Extract the [X, Y] coordinate from the center of the cell holding the provided text.  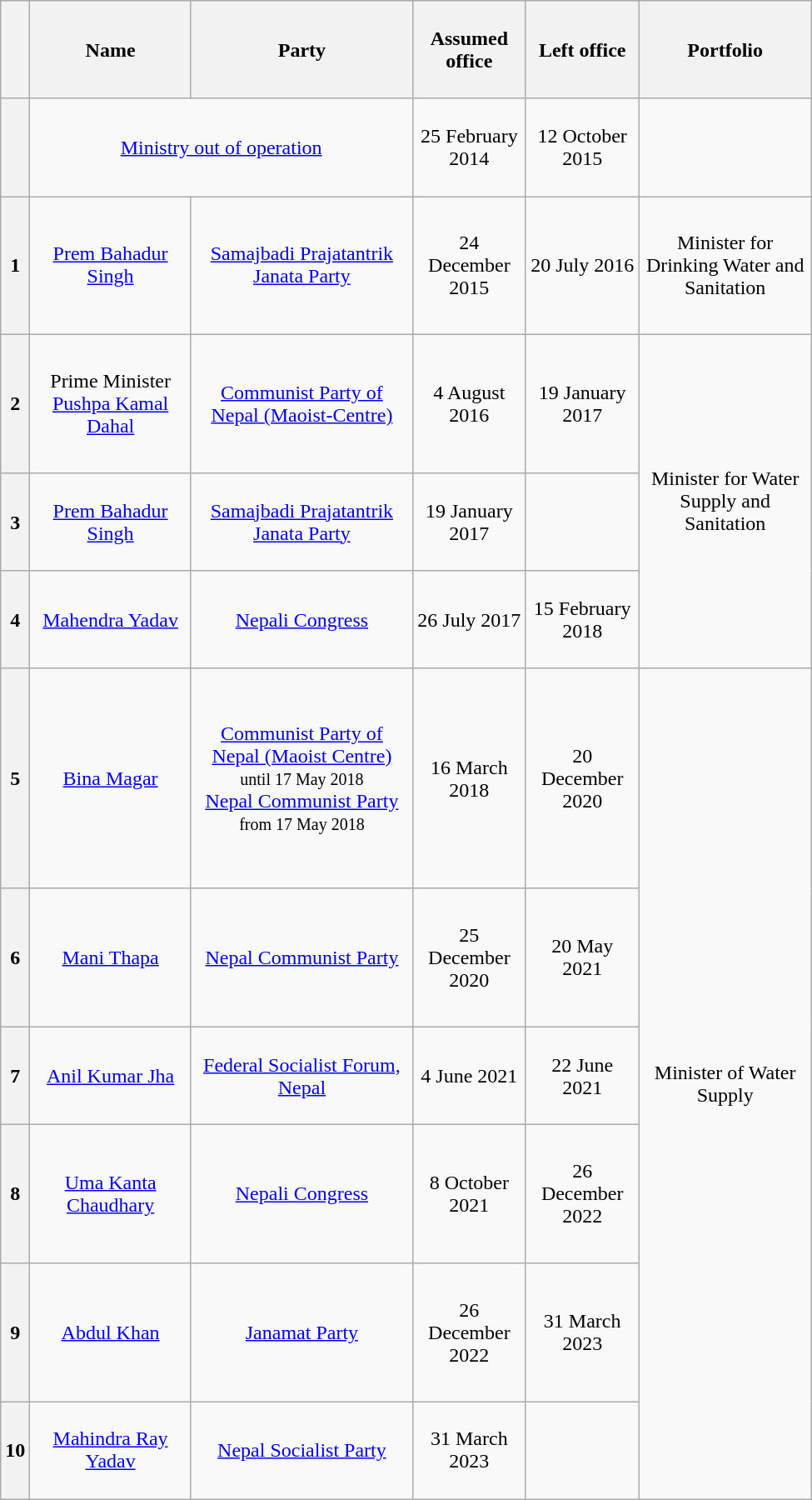
Anil Kumar Jha [111, 1075]
4 June 2021 [469, 1075]
22 June 2021 [582, 1075]
20 May 2021 [582, 957]
Nepal Socialist Party [301, 1451]
3 [15, 522]
Bina Magar [111, 778]
Left office [582, 50]
7 [15, 1075]
Mahindra Ray Yadav [111, 1451]
Uma Kanta Chaudhary [111, 1193]
Prime Minister Pushpa Kamal Dahal [111, 404]
4 August 2016 [469, 404]
Nepal Communist Party [301, 957]
20 December 2020 [582, 778]
8 October 2021 [469, 1193]
Federal Socialist Forum, Nepal [301, 1075]
Mahendra Yadav [111, 620]
Minister for Drinking Water and Sanitation [725, 266]
25 February 2014 [469, 147]
5 [15, 778]
Party [301, 50]
1 [15, 266]
Communist Party of Nepal (Maoist-Centre) [301, 404]
Name [111, 50]
24 December 2015 [469, 266]
25 December 2020 [469, 957]
Portfolio [725, 50]
Minister for Water Supply and Sanitation [725, 502]
20 July 2016 [582, 266]
Abdul Khan [111, 1332]
10 [15, 1451]
Assumed office [469, 50]
Janamat Party [301, 1332]
6 [15, 957]
2 [15, 404]
Communist Party of Nepal (Maoist Centre) until 17 May 2018 Nepal Communist Party from 17 May 2018 [301, 778]
Ministry out of operation [222, 147]
8 [15, 1193]
Mani Thapa [111, 957]
Minister of Water Supply [725, 1083]
16 March 2018 [469, 778]
4 [15, 620]
15 February 2018 [582, 620]
26 July 2017 [469, 620]
12 October 2015 [582, 147]
9 [15, 1332]
